Search for the cell housing the specified text and yield its [X, Y] center coordinate. 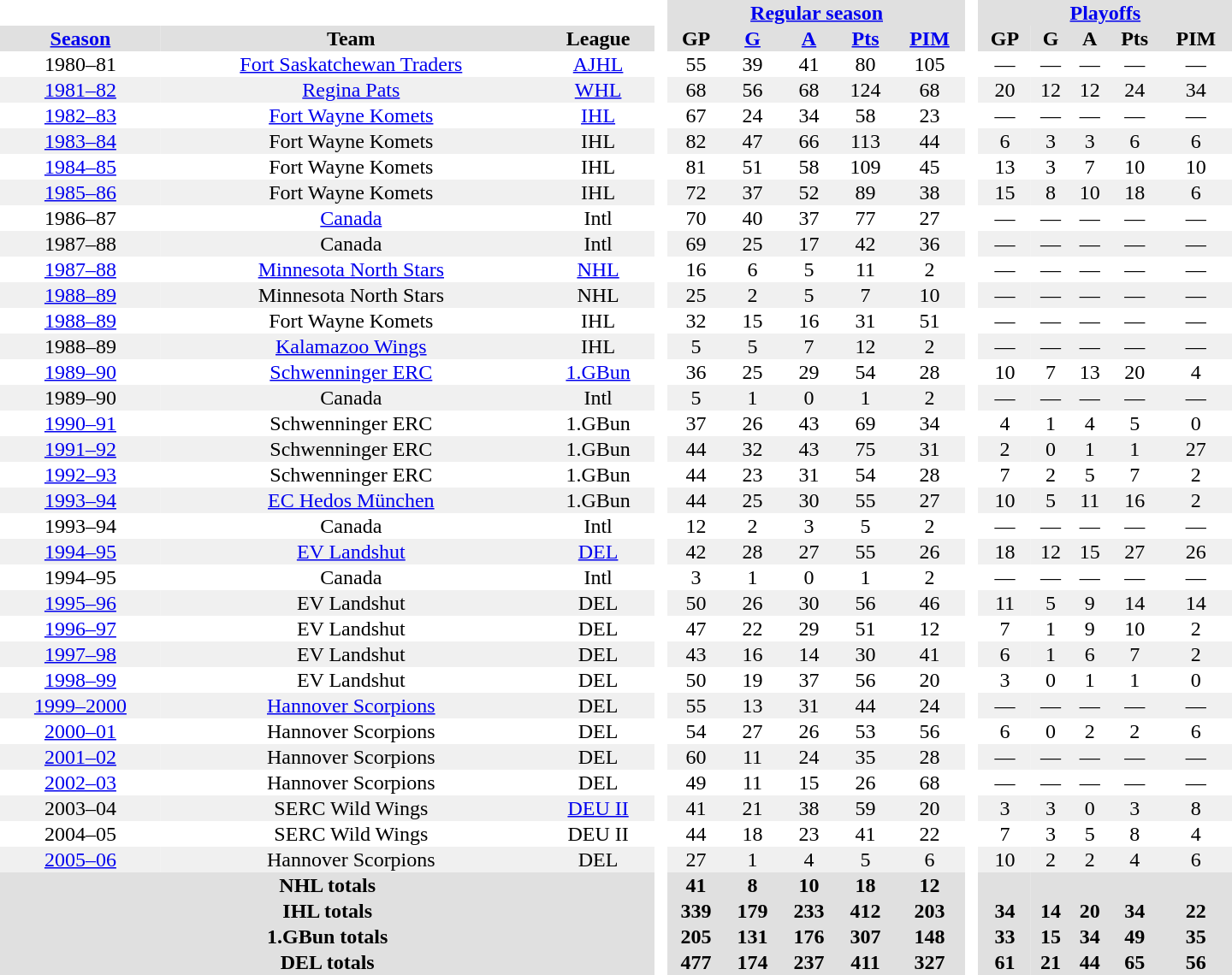
307 [866, 937]
19 [753, 680]
174 [753, 962]
205 [696, 937]
65 [1134, 962]
Season [80, 38]
1999–2000 [80, 706]
39 [753, 64]
1997–98 [80, 654]
237 [809, 962]
113 [866, 141]
67 [696, 115]
2002–03 [80, 783]
72 [696, 192]
53 [866, 731]
1996–97 [80, 629]
233 [809, 911]
Regular season [817, 13]
Fort Saskatchewan Traders [351, 64]
124 [866, 90]
1985–86 [80, 192]
148 [929, 937]
176 [809, 937]
40 [753, 218]
IHL totals [327, 911]
105 [929, 64]
477 [696, 962]
45 [929, 167]
61 [1004, 962]
1983–84 [80, 141]
75 [866, 449]
339 [696, 911]
70 [696, 218]
81 [696, 167]
Kalamazoo Wings [351, 346]
89 [866, 192]
Playoffs [1105, 13]
2003–04 [80, 808]
80 [866, 64]
1981–82 [80, 90]
1984–85 [80, 167]
46 [929, 603]
WHL [599, 90]
1990–91 [80, 423]
2004–05 [80, 834]
59 [866, 808]
1980–81 [80, 64]
EC Hedos München [351, 500]
NHL totals [327, 885]
1982–83 [80, 115]
2005–06 [80, 860]
33 [1004, 937]
411 [866, 962]
82 [696, 141]
131 [753, 937]
412 [866, 911]
109 [866, 167]
203 [929, 911]
Team [351, 38]
2000–01 [80, 731]
179 [753, 911]
52 [809, 192]
60 [696, 757]
2001–02 [80, 757]
Regina Pats [351, 90]
1992–93 [80, 475]
AJHL [599, 64]
1986–87 [80, 218]
1998–99 [80, 680]
1995–96 [80, 603]
1991–92 [80, 449]
327 [929, 962]
League [599, 38]
17 [809, 244]
77 [866, 218]
DEL totals [327, 962]
1.GBun totals [327, 937]
66 [809, 141]
